Determine the [x, y] coordinate at the center of the cell enclosing the given text.  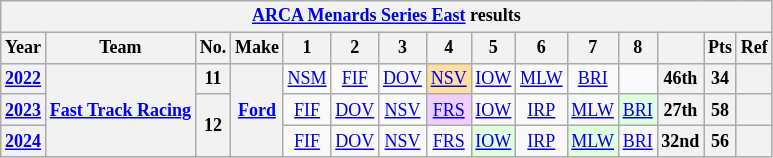
3 [403, 48]
Ref [754, 48]
Make [258, 48]
2024 [24, 140]
Pts [720, 48]
27th [680, 110]
2023 [24, 110]
2 [355, 48]
5 [494, 48]
32nd [680, 140]
11 [212, 78]
No. [212, 48]
Team [120, 48]
46th [680, 78]
12 [212, 125]
2022 [24, 78]
Year [24, 48]
6 [542, 48]
1 [307, 48]
58 [720, 110]
ARCA Menards Series East results [386, 16]
Ford [258, 110]
4 [448, 48]
8 [638, 48]
34 [720, 78]
NSM [307, 78]
56 [720, 140]
7 [592, 48]
Fast Track Racing [120, 110]
